Identify which cell holds the provided text, then report its [x, y] central coordinate. 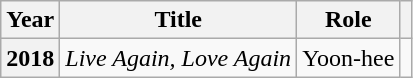
2018 [30, 58]
Year [30, 20]
Role [348, 20]
Title [178, 20]
Yoon-hee [348, 58]
Live Again, Love Again [178, 58]
